Return the [X, Y] coordinate for the center point of the cell that contains the specified text.  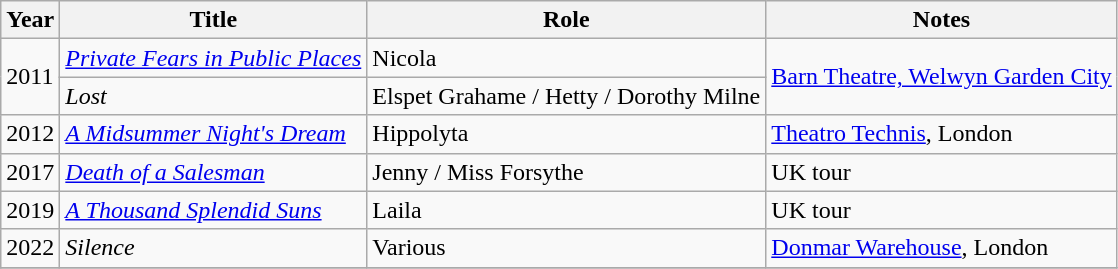
2012 [30, 134]
Barn Theatre, Welwyn Garden City [942, 77]
A Midsummer Night's Dream [214, 134]
Elspet Grahame / Hetty / Dorothy Milne [566, 96]
Jenny / Miss Forsythe [566, 172]
2019 [30, 210]
Various [566, 248]
2022 [30, 248]
Notes [942, 20]
Nicola [566, 58]
2017 [30, 172]
Title [214, 20]
Donmar Warehouse, London [942, 248]
Theatro Technis, London [942, 134]
Hippolyta [566, 134]
Laila [566, 210]
Death of a Salesman [214, 172]
Silence [214, 248]
Lost [214, 96]
Year [30, 20]
Role [566, 20]
2011 [30, 77]
Private Fears in Public Places [214, 58]
A Thousand Splendid Suns [214, 210]
